For the text-containing cell, return its midpoint in (X, Y) coordinate format. 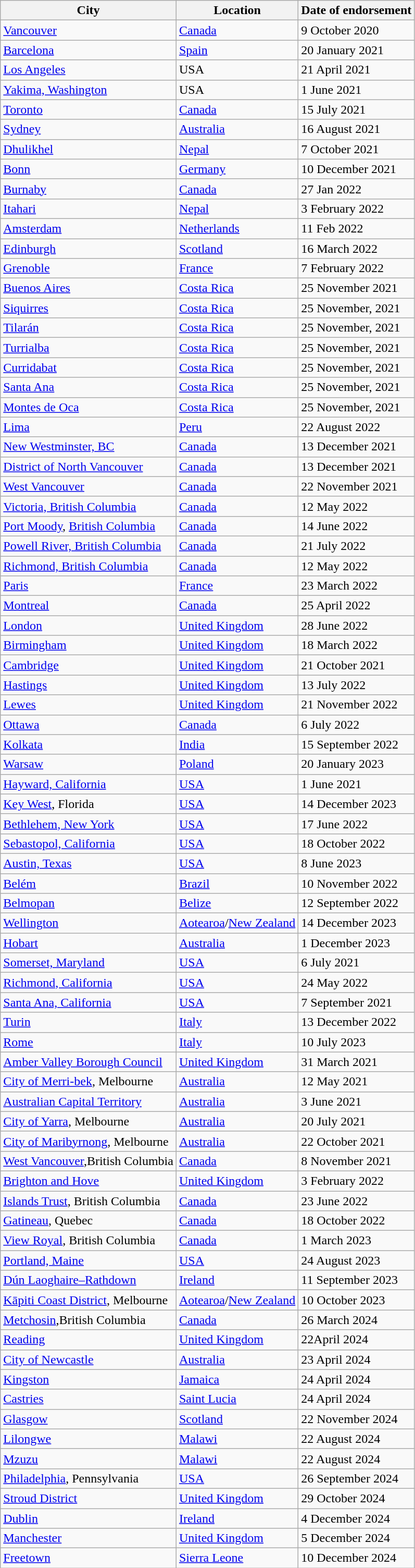
Kāpiti Coast District, Melbourne (89, 1300)
Sebastopol, California (89, 843)
Brighton and Hove (89, 1181)
10 October 2023 (356, 1300)
Belém (89, 884)
Hayward, California (89, 784)
Amsterdam (89, 228)
7 September 2021 (356, 1002)
Glasgow (89, 1419)
Turin (89, 1022)
Port Moody, British Columbia (89, 526)
Somerset, Maryland (89, 963)
11 September 2023 (356, 1280)
13 July 2022 (356, 685)
Paris (89, 586)
Brazil (237, 884)
Lewes (89, 705)
21 April 2021 (356, 70)
Birmingham (89, 645)
12 May 2021 (356, 1082)
Vancouver (89, 30)
Sierra Leone (237, 1558)
Portland, Maine (89, 1260)
Spain (237, 50)
Yakima, Washington (89, 90)
Los Angeles (89, 70)
12 September 2022 (356, 903)
Mzuzu (89, 1459)
View Royal, British Columbia (89, 1241)
Gatineau, Quebec (89, 1221)
3 June 2021 (356, 1101)
Dún Laoghaire–Rathdown (89, 1280)
Peru (237, 427)
15 July 2021 (356, 109)
10 December 2024 (356, 1558)
Stroud District (89, 1498)
24 August 2023 (356, 1260)
Bethlehem, New York (89, 824)
Edinburgh (89, 249)
24 May 2022 (356, 983)
9 October 2020 (356, 30)
Itahari (89, 209)
Burnaby (89, 189)
Metchosin,British Columbia (89, 1320)
23 April 2024 (356, 1359)
22 November 2024 (356, 1419)
Location (237, 10)
Netherlands (237, 228)
City of Merri-bek, Melbourne (89, 1082)
Grenoble (89, 268)
Toronto (89, 109)
14 June 2022 (356, 526)
City of Maribyrnong, Melbourne (89, 1141)
15 September 2022 (356, 744)
16 August 2021 (356, 129)
Siquirres (89, 308)
23 March 2022 (356, 586)
7 February 2022 (356, 268)
Rome (89, 1042)
8 November 2021 (356, 1161)
23 June 2022 (356, 1200)
Curridabat (89, 367)
Montes de Oca (89, 407)
Germany (237, 169)
20 January 2021 (356, 50)
20 July 2021 (356, 1121)
Dhulikhel (89, 149)
Amber Valley Borough Council (89, 1062)
Richmond, British Columbia (89, 566)
Barcelona (89, 50)
26 September 2024 (356, 1478)
Ottawa (89, 725)
6 July 2021 (356, 963)
Tilarán (89, 328)
25 November 2021 (356, 288)
District of North Vancouver (89, 467)
Richmond, California (89, 983)
4 December 2024 (356, 1518)
22 August 2022 (356, 427)
City of Yarra, Melbourne (89, 1121)
1 March 2023 (356, 1241)
28 June 2022 (356, 626)
16 March 2022 (356, 249)
20 January 2023 (356, 764)
Wellington (89, 923)
Buenos Aires (89, 288)
21 November 2022 (356, 705)
29 October 2024 (356, 1498)
New Westminster, BC (89, 447)
Castries (89, 1399)
Hastings (89, 685)
City of Newcastle (89, 1359)
1 December 2023 (356, 943)
Cambridge (89, 665)
Lima (89, 427)
Santa Ana (89, 387)
22April 2024 (356, 1340)
City (89, 10)
10 November 2022 (356, 884)
Poland (237, 764)
7 October 2021 (356, 149)
Date of endorsement (356, 10)
Victoria, British Columbia (89, 506)
Santa Ana, California (89, 1002)
10 December 2021 (356, 169)
13 December 2022 (356, 1022)
21 July 2022 (356, 546)
26 March 2024 (356, 1320)
Australian Capital Territory (89, 1101)
6 July 2022 (356, 725)
Belize (237, 903)
Jamaica (237, 1379)
17 June 2022 (356, 824)
Austin, Texas (89, 863)
Lilongwe (89, 1439)
5 December 2024 (356, 1538)
8 June 2023 (356, 863)
Sydney (89, 129)
Manchester (89, 1538)
Dublin (89, 1518)
Philadelphia, Pennsylvania (89, 1478)
22 October 2021 (356, 1141)
Powell River, British Columbia (89, 546)
27 Jan 2022 (356, 189)
West Vancouver (89, 486)
Reading (89, 1340)
11 Feb 2022 (356, 228)
West Vancouver,British Columbia (89, 1161)
Islands Trust, British Columbia (89, 1200)
Bonn (89, 169)
22 November 2021 (356, 486)
Turrialba (89, 348)
Belmopan (89, 903)
Saint Lucia (237, 1399)
Hobart (89, 943)
Key West, Florida (89, 804)
Montreal (89, 606)
Freetown (89, 1558)
Kolkata (89, 744)
India (237, 744)
21 October 2021 (356, 665)
Kingston (89, 1379)
25 April 2022 (356, 606)
10 July 2023 (356, 1042)
London (89, 626)
Warsaw (89, 764)
31 March 2021 (356, 1062)
18 March 2022 (356, 645)
